Pinpoint the cell where the given text exists, returning its (X, Y) midpoint coordinate. 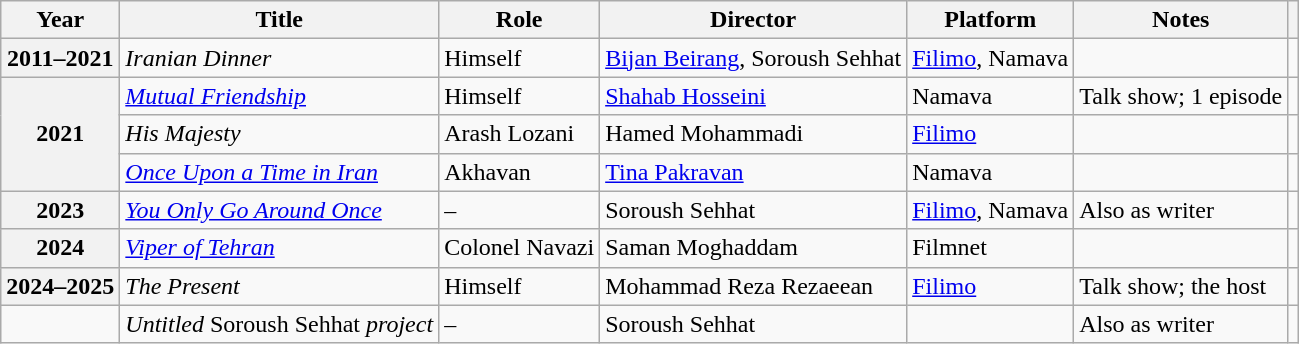
Filmnet (990, 248)
Role (520, 20)
The Present (280, 286)
Talk show; 1 episode (1181, 96)
Mutual Friendship (280, 96)
Title (280, 20)
Notes (1181, 20)
Hamed Mohammadi (754, 134)
Viper of Tehran (280, 248)
Akhavan (520, 172)
2023 (60, 210)
2021 (60, 134)
His Majesty (280, 134)
Director (754, 20)
Talk show; the host (1181, 286)
Year (60, 20)
Platform (990, 20)
Colonel Navazi (520, 248)
You Only Go Around Once (280, 210)
Untitled Soroush Sehhat project (280, 324)
2024 (60, 248)
Arash Lozani (520, 134)
Shahab Hosseini (754, 96)
2011–2021 (60, 58)
Once Upon a Time in Iran (280, 172)
Bijan Beirang, Soroush Sehhat (754, 58)
Mohammad Reza Rezaeean (754, 286)
Saman Moghaddam (754, 248)
Iranian Dinner (280, 58)
2024–2025 (60, 286)
Tina Pakravan (754, 172)
